Search for the cell housing the specified text and yield its (X, Y) center coordinate. 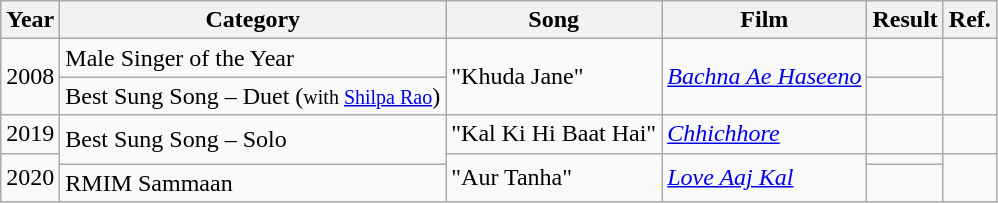
"Aur Tanha" (554, 178)
RMIM Sammaan (253, 183)
Love Aaj Kal (764, 178)
Film (764, 20)
2019 (30, 134)
Best Sung Song – Solo (253, 140)
Bachna Ae Haseeno (764, 77)
Category (253, 20)
Song (554, 20)
"Khuda Jane" (554, 77)
"Kal Ki Hi Baat Hai" (554, 134)
Chhichhore (764, 134)
2020 (30, 178)
Year (30, 20)
2008 (30, 77)
Result (905, 20)
Ref. (970, 20)
Best Sung Song – Duet (with Shilpa Rao) (253, 96)
Male Singer of the Year (253, 58)
